Capture the cell that displays the provided text and extract its (X, Y) central coordinate. 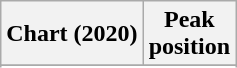
Chart (2020) (72, 34)
Peakposition (189, 34)
